Detect which cell encompasses the target text, then output its [X, Y] center coordinate. 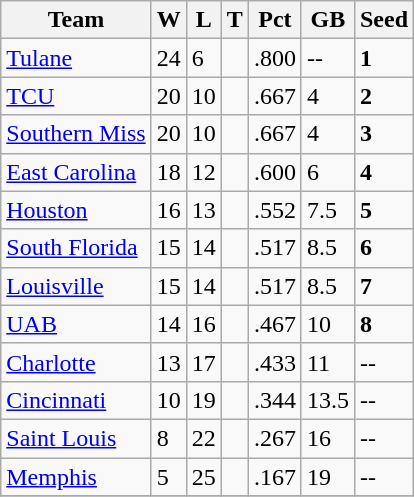
11 [328, 362]
.467 [274, 324]
Memphis [76, 477]
.267 [274, 438]
L [204, 20]
22 [204, 438]
Seed [384, 20]
.433 [274, 362]
W [168, 20]
T [234, 20]
1 [384, 58]
Tulane [76, 58]
24 [168, 58]
Team [76, 20]
12 [204, 172]
Cincinnati [76, 400]
18 [168, 172]
7.5 [328, 210]
Louisville [76, 286]
Charlotte [76, 362]
3 [384, 134]
7 [384, 286]
2 [384, 96]
13.5 [328, 400]
.552 [274, 210]
East Carolina [76, 172]
TCU [76, 96]
.600 [274, 172]
GB [328, 20]
Pct [274, 20]
Saint Louis [76, 438]
Southern Miss [76, 134]
.167 [274, 477]
UAB [76, 324]
.344 [274, 400]
25 [204, 477]
South Florida [76, 248]
.800 [274, 58]
Houston [76, 210]
17 [204, 362]
